Locate the cell with the specified text and output its (x, y) center coordinate. 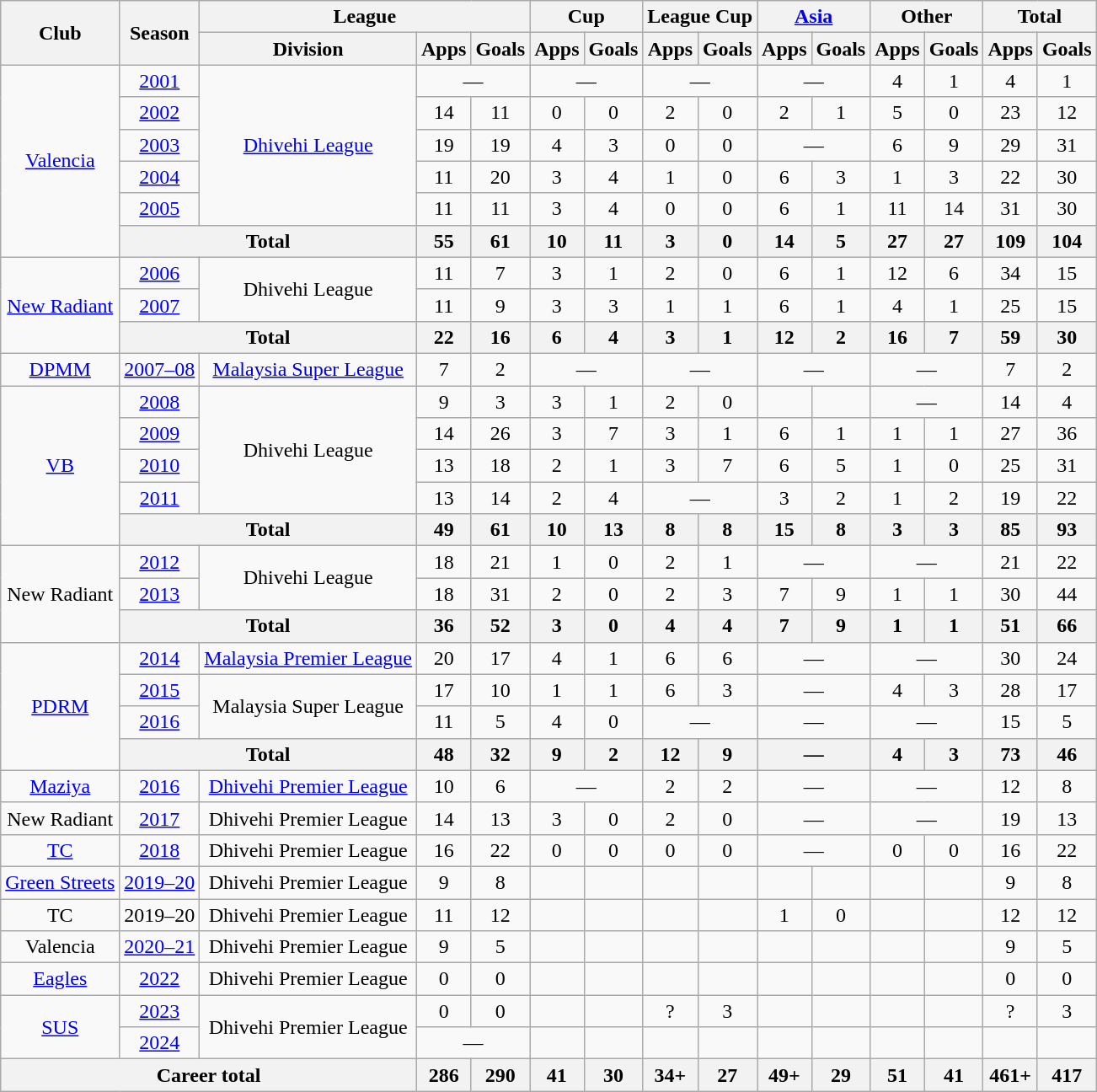
2014 (160, 658)
2006 (160, 273)
2020–21 (160, 947)
Other (927, 17)
2007 (160, 305)
League (365, 17)
66 (1067, 626)
24 (1067, 658)
32 (500, 754)
2012 (160, 562)
28 (1010, 690)
2005 (160, 209)
Asia (814, 17)
52 (500, 626)
49 (443, 530)
2008 (160, 402)
Maziya (61, 786)
DPMM (61, 369)
2018 (160, 850)
48 (443, 754)
417 (1067, 1075)
49+ (784, 1075)
104 (1067, 241)
PDRM (61, 706)
2010 (160, 466)
2013 (160, 594)
290 (500, 1075)
Career total (209, 1075)
Green Streets (61, 882)
461+ (1010, 1075)
2001 (160, 81)
109 (1010, 241)
23 (1010, 113)
2009 (160, 434)
VB (61, 466)
46 (1067, 754)
Division (308, 49)
SUS (61, 1027)
Malaysia Premier League (308, 658)
73 (1010, 754)
59 (1010, 337)
286 (443, 1075)
2022 (160, 979)
26 (500, 434)
85 (1010, 530)
2003 (160, 145)
2007–08 (160, 369)
2015 (160, 690)
2011 (160, 498)
Cup (586, 17)
2017 (160, 818)
Eagles (61, 979)
34+ (671, 1075)
34 (1010, 273)
2004 (160, 177)
93 (1067, 530)
Season (160, 33)
2002 (160, 113)
2023 (160, 1011)
Club (61, 33)
2024 (160, 1043)
League Cup (700, 17)
44 (1067, 594)
55 (443, 241)
